Return [x, y] of the center of cell containing provided text 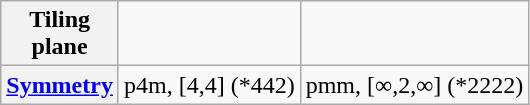
Tilingplane [60, 34]
Symmetry [60, 85]
pmm, [∞,2,∞] (*2222) [414, 85]
p4m, [4,4] (*442) [209, 85]
